Search for the cell housing the specified text and yield its (x, y) center coordinate. 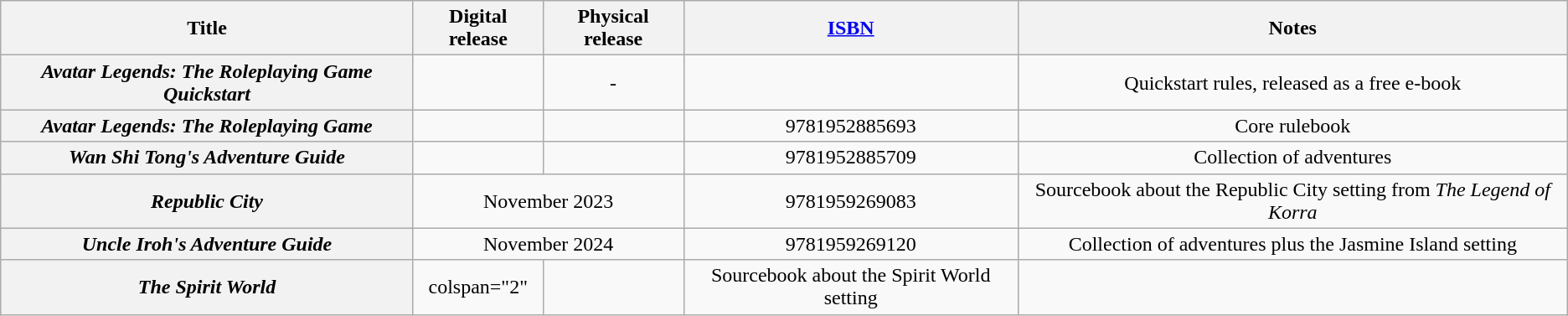
Collection of adventures (1292, 158)
November 2023 (548, 201)
Notes (1292, 28)
Title (208, 28)
Wan Shi Tong's Adventure Guide (208, 158)
Collection of adventures plus the Jasmine Island setting (1292, 244)
Avatar Legends: The Roleplaying Game Quickstart (208, 82)
9781959269120 (851, 244)
- (613, 82)
Quickstart rules, released as a free e-book (1292, 82)
Uncle Iroh's Adventure Guide (208, 244)
Republic City (208, 201)
ISBN (851, 28)
Physical release (613, 28)
9781952885709 (851, 158)
Digital release (477, 28)
Core rulebook (1292, 126)
The Spirit World (208, 287)
Sourcebook about the Republic City setting from The Legend of Korra (1292, 201)
colspan="2" (477, 287)
9781952885693 (851, 126)
9781959269083 (851, 201)
November 2024 (548, 244)
Avatar Legends: The Roleplaying Game (208, 126)
Sourcebook about the Spirit World setting (851, 287)
